Scan for the cell matching the given text and deliver its (X, Y) coordinate at center. 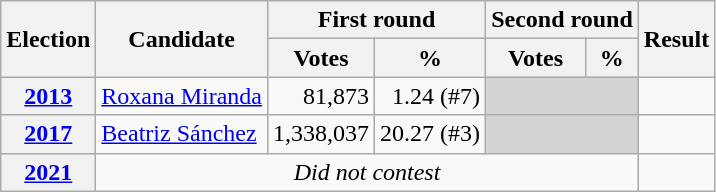
Election (48, 39)
Second round (562, 20)
81,873 (320, 96)
Roxana Miranda (182, 96)
1.24 (#7) (430, 96)
20.27 (#3) (430, 134)
Result (676, 39)
2017 (48, 134)
First round (376, 20)
2021 (48, 172)
1,338,037 (320, 134)
Candidate (182, 39)
Beatriz Sánchez (182, 134)
2013 (48, 96)
Did not contest (367, 172)
